Scan for the cell matching the given text and deliver its (x, y) coordinate at center. 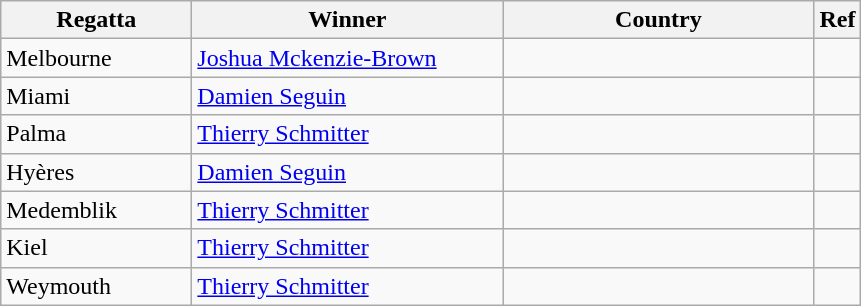
Melbourne (96, 58)
Country (658, 20)
Weymouth (96, 286)
Hyères (96, 172)
Regatta (96, 20)
Ref (838, 20)
Miami (96, 96)
Winner (348, 20)
Kiel (96, 248)
Palma (96, 134)
Joshua Mckenzie-Brown (348, 58)
Medemblik (96, 210)
